For the text-containing cell, return its midpoint in (x, y) coordinate format. 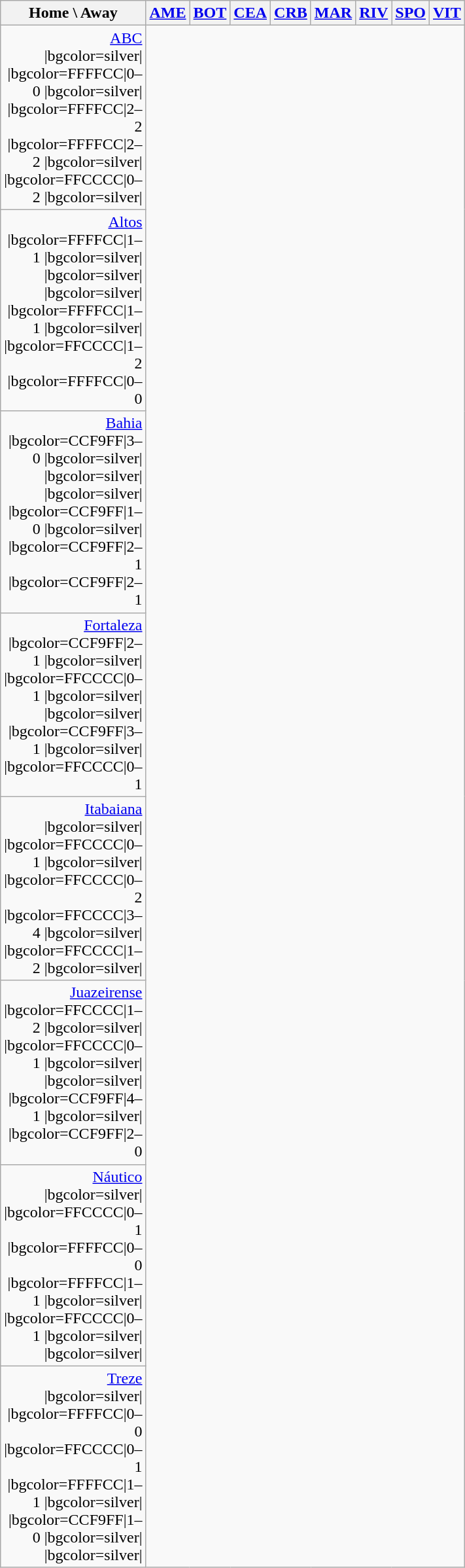
RIV (374, 13)
SPO (411, 13)
BOT (210, 13)
CEA (250, 13)
CRB (291, 13)
MAR (333, 13)
AME (167, 13)
VIT (447, 13)
Home \ Away (73, 13)
